Detect which cell encompasses the target text, then output its [X, Y] center coordinate. 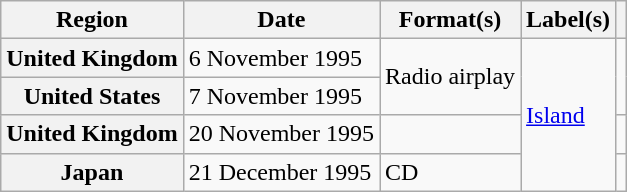
Date [281, 20]
Island [568, 115]
Label(s) [568, 20]
20 November 1995 [281, 134]
Format(s) [450, 20]
Japan [92, 172]
6 November 1995 [281, 58]
CD [450, 172]
7 November 1995 [281, 96]
United States [92, 96]
Radio airplay [450, 77]
Region [92, 20]
21 December 1995 [281, 172]
